Find where the given text appears and provide that cell's center as (x, y) coordinate. 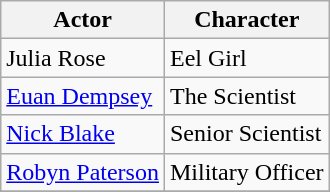
Character (246, 20)
The Scientist (246, 96)
Eel Girl (246, 58)
Nick Blake (83, 134)
Euan Dempsey (83, 96)
Senior Scientist (246, 134)
Robyn Paterson (83, 172)
Julia Rose (83, 58)
Actor (83, 20)
Military Officer (246, 172)
